Find where the given text appears and provide that cell's center as [X, Y] coordinate. 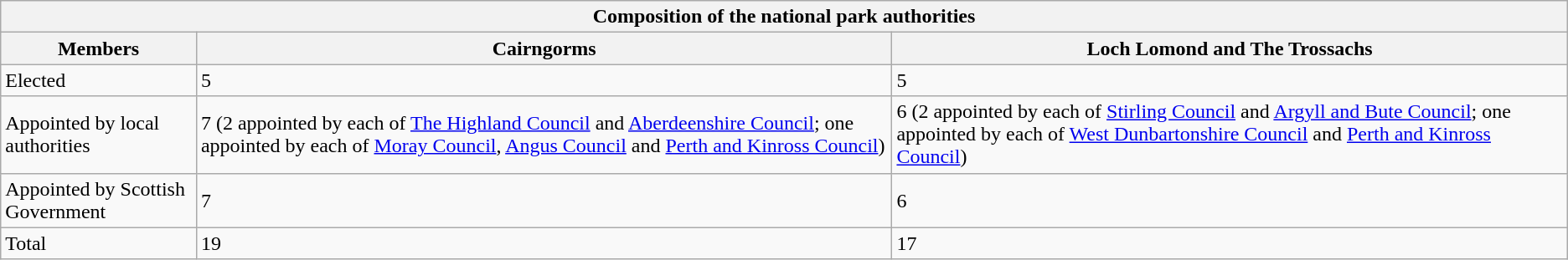
Cairngorms [544, 48]
Loch Lomond and The Trossachs [1230, 48]
6 [1230, 201]
7 [544, 201]
Members [99, 48]
Total [99, 243]
Elected [99, 80]
17 [1230, 243]
Composition of the national park authorities [784, 17]
19 [544, 243]
Appointed by Scottish Government [99, 201]
Appointed by local authorities [99, 135]
